Determine the [x, y] coordinate at the center of the cell enclosing the given text.  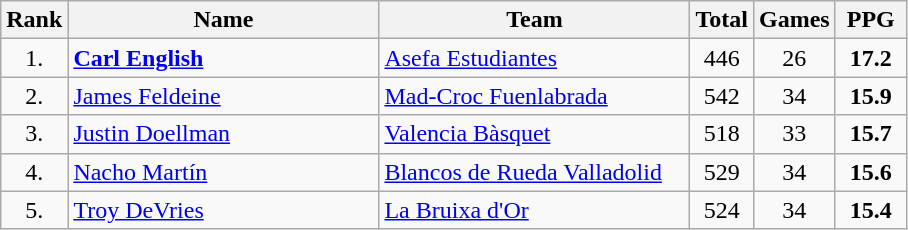
Nacho Martín [224, 172]
Carl English [224, 58]
Total [722, 20]
Troy DeVries [224, 210]
15.9 [870, 96]
15.4 [870, 210]
542 [722, 96]
26 [795, 58]
4. [34, 172]
518 [722, 134]
Name [224, 20]
529 [722, 172]
17.2 [870, 58]
15.7 [870, 134]
524 [722, 210]
1. [34, 58]
James Feldeine [224, 96]
Justin Doellman [224, 134]
446 [722, 58]
Asefa Estudiantes [534, 58]
Games [795, 20]
La Bruixa d'Or [534, 210]
Blancos de Rueda Valladolid [534, 172]
33 [795, 134]
3. [34, 134]
2. [34, 96]
Team [534, 20]
5. [34, 210]
PPG [870, 20]
Rank [34, 20]
15.6 [870, 172]
Valencia Bàsquet [534, 134]
Mad-Croc Fuenlabrada [534, 96]
